Search for the cell housing the specified text and yield its (x, y) center coordinate. 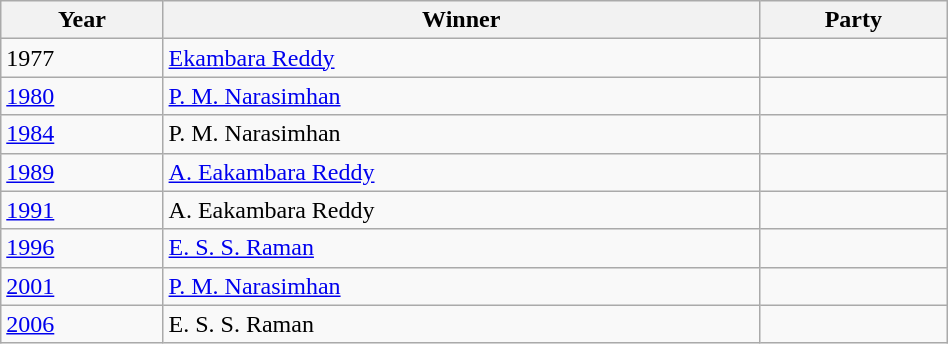
1980 (82, 96)
1991 (82, 210)
Ekambara Reddy (461, 58)
1977 (82, 58)
1984 (82, 134)
2006 (82, 324)
Winner (461, 20)
1996 (82, 248)
Year (82, 20)
1989 (82, 172)
Party (853, 20)
2001 (82, 286)
